From the cell containing the given text, extract its center point as (X, Y) coordinate. 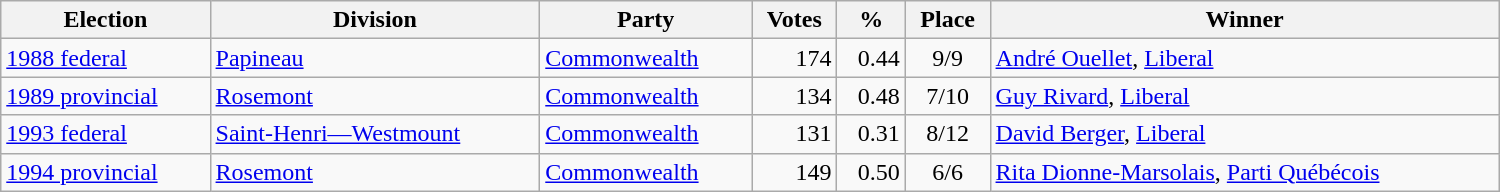
1993 federal (106, 134)
9/9 (948, 58)
0.48 (871, 96)
Votes (794, 20)
7/10 (948, 96)
149 (794, 172)
David Berger, Liberal (1244, 134)
0.50 (871, 172)
134 (794, 96)
1988 federal (106, 58)
174 (794, 58)
Papineau (375, 58)
1989 provincial (106, 96)
6/6 (948, 172)
8/12 (948, 134)
Division (375, 20)
Place (948, 20)
Rita Dionne-Marsolais, Parti Québécois (1244, 172)
André Ouellet, Liberal (1244, 58)
Winner (1244, 20)
0.31 (871, 134)
1994 provincial (106, 172)
Election (106, 20)
% (871, 20)
131 (794, 134)
Guy Rivard, Liberal (1244, 96)
Party (646, 20)
0.44 (871, 58)
Saint-Henri—Westmount (375, 134)
